Determine the (x, y) coordinate at the center of the cell enclosing the given text.  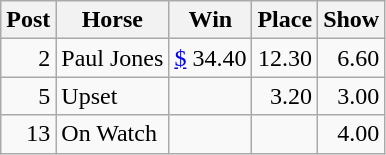
13 (28, 134)
Upset (112, 96)
Horse (112, 20)
6.60 (352, 58)
Show (352, 20)
3.20 (285, 96)
On Watch (112, 134)
Paul Jones (112, 58)
$ 34.40 (210, 58)
Place (285, 20)
2 (28, 58)
5 (28, 96)
3.00 (352, 96)
4.00 (352, 134)
Win (210, 20)
Post (28, 20)
12.30 (285, 58)
